Pinpoint the cell where the given text exists, returning its (X, Y) midpoint coordinate. 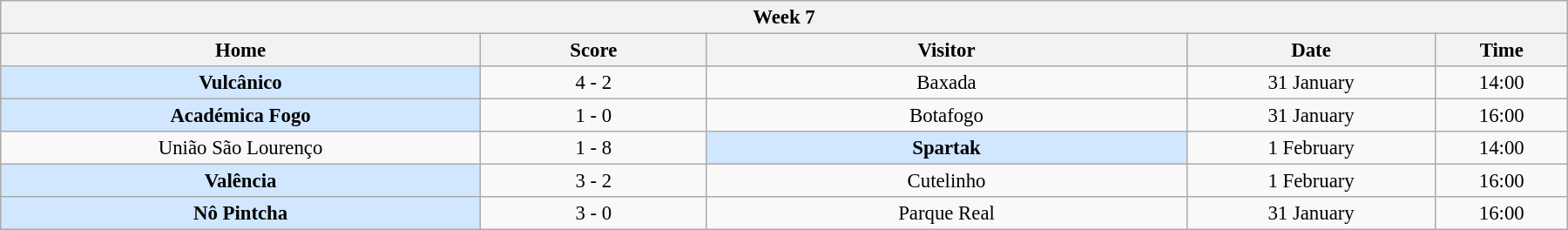
Time (1502, 51)
1 - 0 (594, 116)
Nô Pintcha (240, 213)
1 - 8 (594, 148)
Vulcânico (240, 83)
Visitor (947, 51)
Baxada (947, 83)
Home (240, 51)
Parque Real (947, 213)
3 - 2 (594, 181)
4 - 2 (594, 83)
Spartak (947, 148)
Valência (240, 181)
Date (1310, 51)
Botafogo (947, 116)
Week 7 (784, 17)
Académica Fogo (240, 116)
União São Lourenço (240, 148)
3 - 0 (594, 213)
Score (594, 51)
Cutelinho (947, 181)
